Return (X, Y) of the center of cell containing provided text 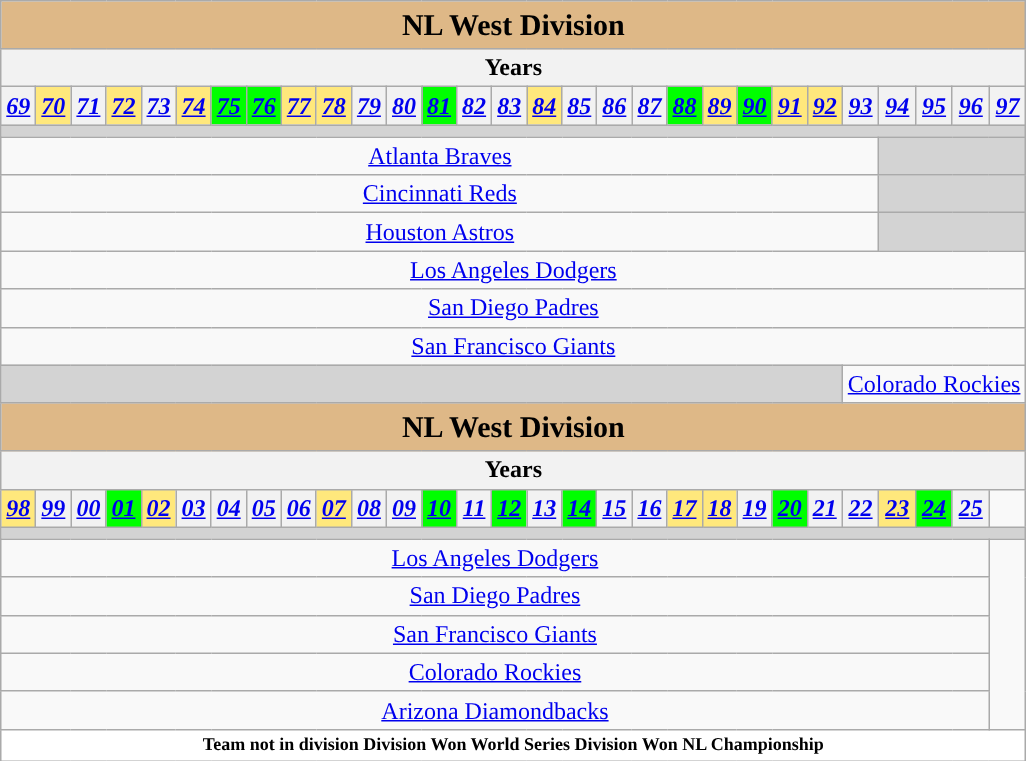
95 (934, 106)
06 (298, 508)
81 (440, 106)
Atlanta Braves (440, 156)
17 (684, 508)
98 (18, 508)
08 (368, 508)
Arizona Diamondbacks (495, 710)
69 (18, 106)
88 (684, 106)
23 (898, 508)
13 (544, 508)
84 (544, 106)
90 (754, 106)
09 (404, 508)
91 (790, 106)
78 (334, 106)
05 (264, 508)
24 (934, 508)
76 (264, 106)
79 (368, 106)
77 (298, 106)
97 (1008, 106)
74 (194, 106)
14 (580, 508)
Houston Astros (440, 232)
70 (54, 106)
73 (158, 106)
00 (88, 508)
71 (88, 106)
16 (650, 508)
10 (440, 508)
03 (194, 508)
94 (898, 106)
Cincinnati Reds (440, 194)
20 (790, 508)
72 (124, 106)
92 (824, 106)
07 (334, 508)
04 (228, 508)
93 (860, 106)
19 (754, 508)
15 (614, 508)
22 (860, 508)
11 (474, 508)
12 (510, 508)
96 (970, 106)
87 (650, 106)
Team not in division Division Won World Series Division Won NL Championship (514, 744)
01 (124, 508)
02 (158, 508)
89 (720, 106)
80 (404, 106)
82 (474, 106)
75 (228, 106)
25 (970, 508)
18 (720, 508)
86 (614, 106)
83 (510, 106)
21 (824, 508)
99 (54, 508)
85 (580, 106)
